Extract the (x, y) coordinate from the center of the cell holding the provided text.  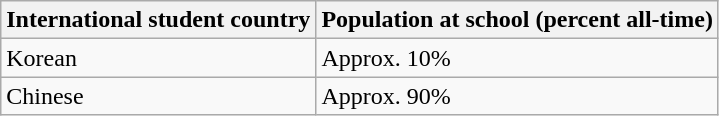
Korean (158, 58)
Population at school (percent all-time) (518, 20)
Chinese (158, 96)
Approx. 10% (518, 58)
International student country (158, 20)
Approx. 90% (518, 96)
